Detect which cell encompasses the target text, then output its (X, Y) center coordinate. 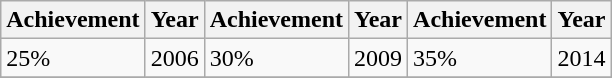
2014 (582, 58)
25% (73, 58)
2006 (174, 58)
35% (480, 58)
2009 (378, 58)
30% (276, 58)
